Extract the (x, y) coordinate from the center of the cell holding the provided text.  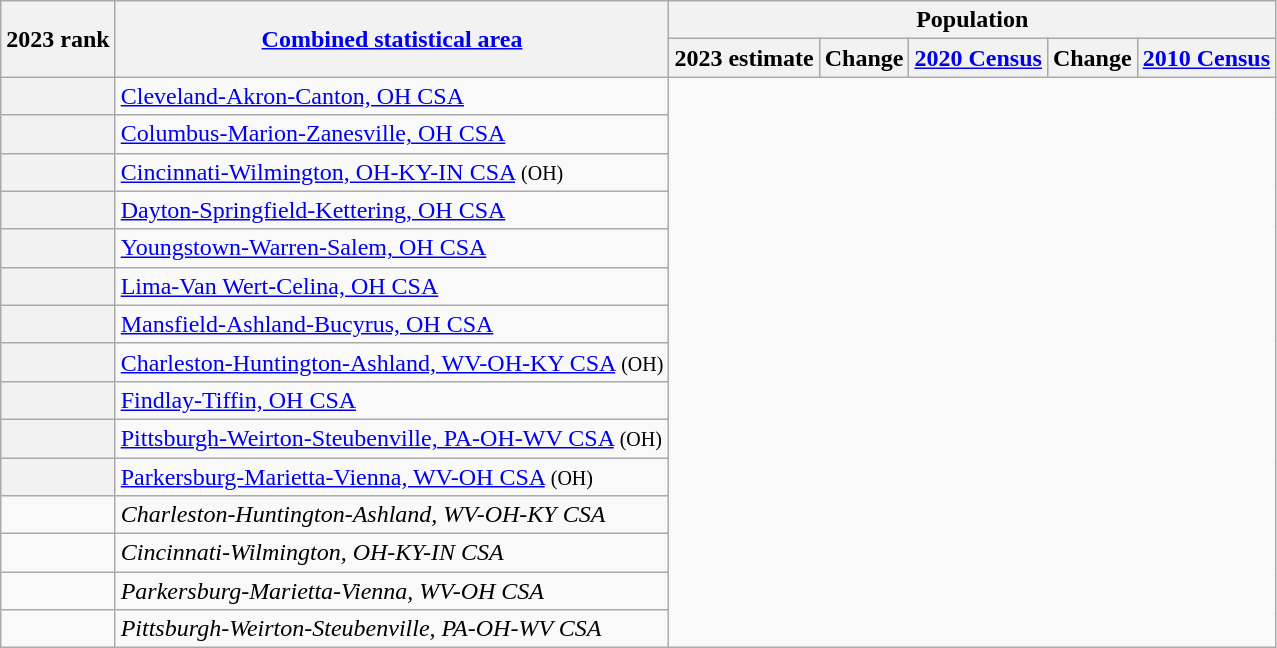
Cincinnati-Wilmington, OH-KY-IN CSA (OH) (392, 172)
Cleveland-Akron-Canton, OH CSA (392, 96)
Pittsburgh-Weirton-Steubenville, PA-OH-WV CSA (OH) (392, 438)
2010 Census (1206, 58)
Charleston-Huntington-Ashland, WV-OH-KY CSA (OH) (392, 362)
Charleston-Huntington-Ashland, WV-OH-KY CSA (392, 515)
Dayton-Springfield-Kettering, OH CSA (392, 210)
Columbus-Marion-Zanesville, OH CSA (392, 134)
Pittsburgh-Weirton-Steubenville, PA-OH-WV CSA (392, 629)
Parkersburg-Marietta-Vienna, WV-OH CSA (OH) (392, 477)
Parkersburg-Marietta-Vienna, WV-OH CSA (392, 591)
2020 Census (978, 58)
2023 estimate (744, 58)
Combined statistical area (392, 39)
Cincinnati-Wilmington, OH-KY-IN CSA (392, 553)
Youngstown-Warren-Salem, OH CSA (392, 248)
Mansfield-Ashland-Bucyrus, OH CSA (392, 324)
2023 rank (58, 39)
Population (972, 20)
Findlay-Tiffin, OH CSA (392, 400)
Lima-Van Wert-Celina, OH CSA (392, 286)
